Identify which cell holds the provided text, then report its (X, Y) central coordinate. 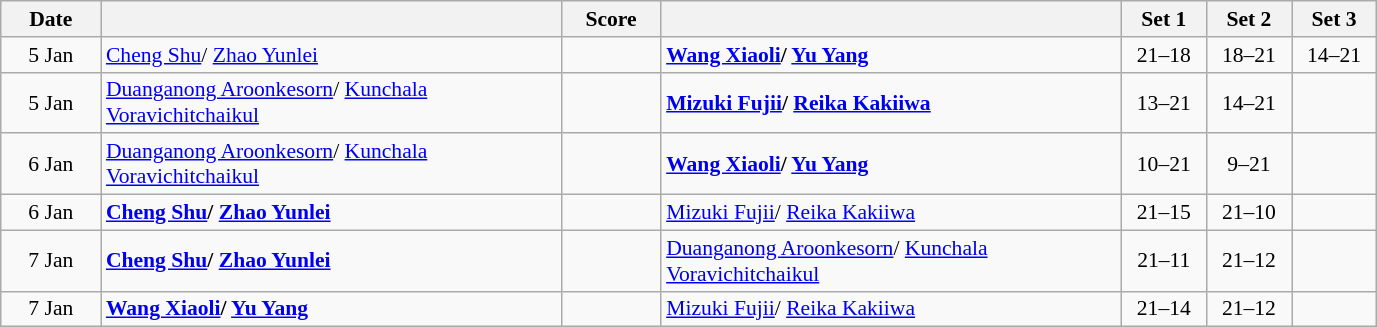
Date (51, 19)
21–18 (1164, 55)
21–14 (1164, 309)
10–21 (1164, 164)
Set 2 (1248, 19)
Set 3 (1334, 19)
21–15 (1164, 213)
13–21 (1164, 102)
9–21 (1248, 164)
21–10 (1248, 213)
Set 1 (1164, 19)
Score (611, 19)
18–21 (1248, 55)
21–11 (1164, 260)
